For the text-containing cell, return its midpoint in (x, y) coordinate format. 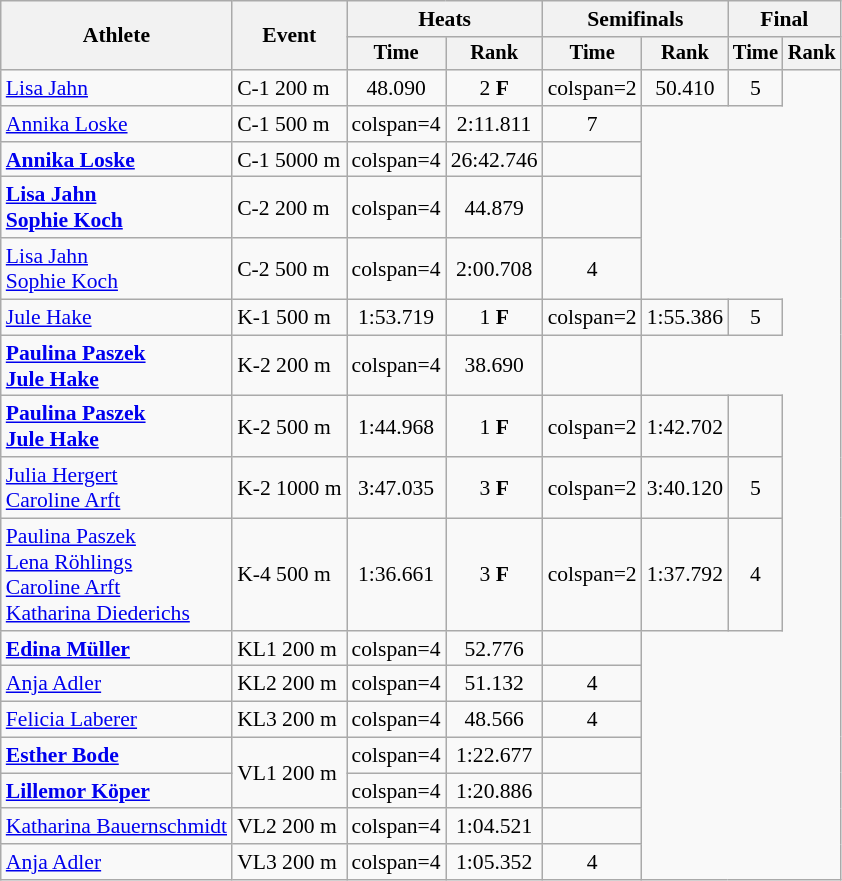
Heats (445, 19)
1:42.702 (685, 426)
7 (592, 124)
KL1 200 m (289, 649)
Lillemor Köper (116, 791)
C-1 500 m (289, 124)
K-1 500 m (289, 318)
Esther Bode (116, 756)
VL2 200 m (289, 827)
3:47.035 (396, 488)
C-2 200 m (289, 208)
Jule Hake (116, 318)
51.132 (494, 684)
C-2 500 m (289, 268)
1:22.677 (494, 756)
Event (289, 36)
26:42.746 (494, 160)
Felicia Laberer (116, 720)
1:05.352 (494, 862)
Julia HergertCaroline Arft (116, 488)
3:40.120 (685, 488)
K-2 200 m (289, 366)
KL3 200 m (289, 720)
Semifinals (636, 19)
38.690 (494, 366)
50.410 (685, 88)
Lisa Jahn (116, 88)
Paulina PaszekLena RöhlingsCaroline ArftKatharina Diederichs (116, 575)
52.776 (494, 649)
Katharina Bauernschmidt (116, 827)
C-1 5000 m (289, 160)
VL1 200 m (289, 774)
48.566 (494, 720)
2:11.811 (494, 124)
2 F (494, 88)
44.879 (494, 208)
1:53.719 (396, 318)
K-2 1000 m (289, 488)
1:04.521 (494, 827)
1:55.386 (685, 318)
48.090 (396, 88)
1:20.886 (494, 791)
K-2 500 m (289, 426)
Athlete (116, 36)
Final (784, 19)
C-1 200 m (289, 88)
1:44.968 (396, 426)
1:36.661 (396, 575)
Edina Müller (116, 649)
K-4 500 m (289, 575)
2:00.708 (494, 268)
1:37.792 (685, 575)
KL2 200 m (289, 684)
VL3 200 m (289, 862)
